Pinpoint the cell where the given text exists, returning its (x, y) midpoint coordinate. 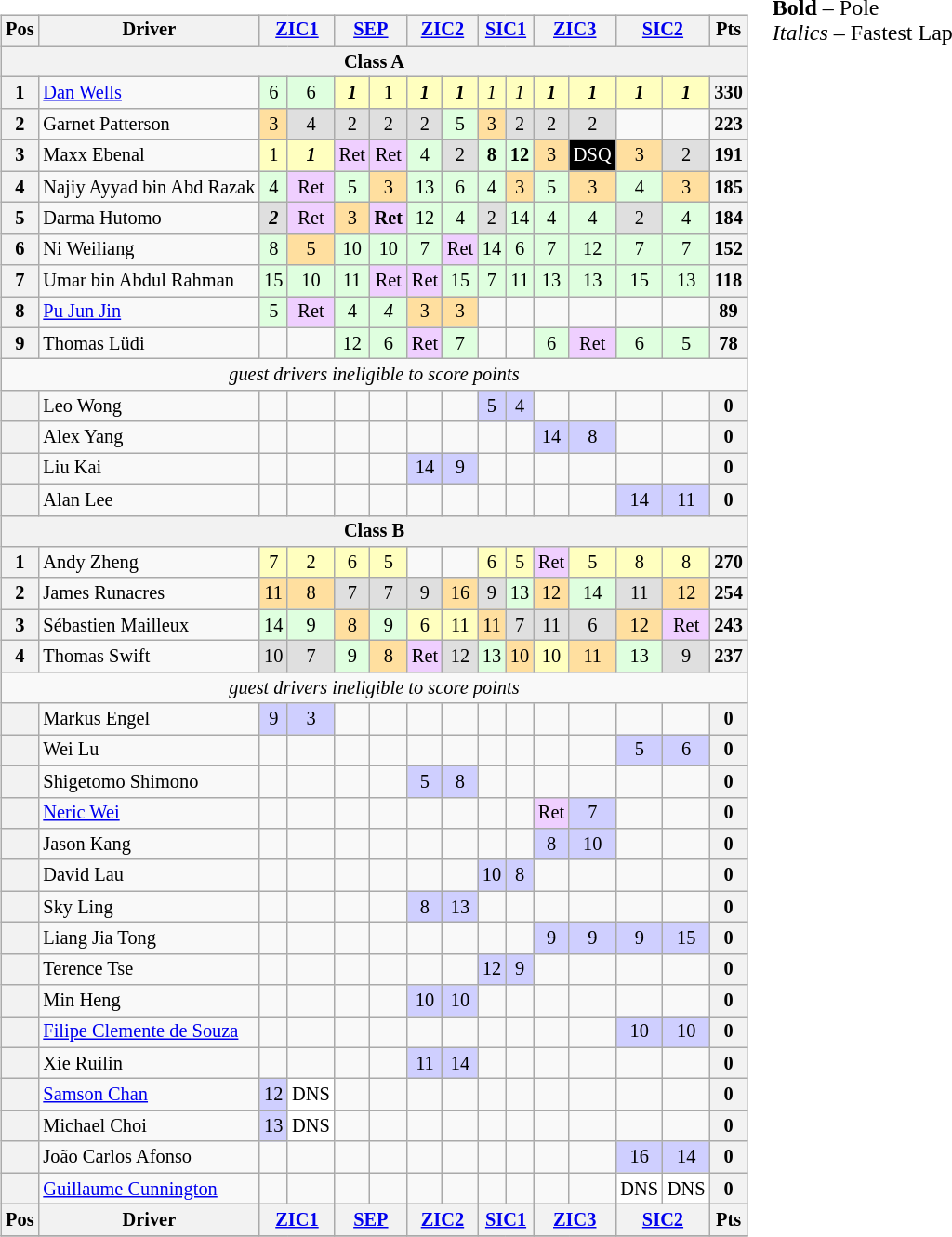
Class A (374, 61)
Pu Jun Jin (149, 313)
254 (728, 593)
Thomas Lüdi (149, 343)
Class B (374, 531)
Liu Kai (149, 469)
243 (728, 625)
270 (728, 563)
Ni Weiliang (149, 249)
James Runacres (149, 593)
Maxx Ebenal (149, 155)
Dan Wells (149, 93)
78 (728, 343)
Samson Chan (149, 1095)
Sky Ling (149, 907)
João Carlos Afonso (149, 1157)
Leo Wong (149, 406)
118 (728, 281)
223 (728, 125)
330 (728, 93)
Garnet Patterson (149, 125)
185 (728, 187)
191 (728, 155)
Liang Jia Tong (149, 938)
Shigetomo Shimono (149, 781)
Thomas Swift (149, 657)
Darma Hutomo (149, 219)
Alex Yang (149, 437)
Michael Choi (149, 1126)
Umar bin Abdul Rahman (149, 281)
152 (728, 249)
237 (728, 657)
Min Heng (149, 1001)
Neric Wei (149, 813)
89 (728, 313)
Guillaume Cunnington (149, 1189)
184 (728, 219)
Markus Engel (149, 719)
Filipe Clemente de Souza (149, 1032)
Jason Kang (149, 845)
Wei Lu (149, 751)
Xie Ruilin (149, 1063)
Alan Lee (149, 499)
Sébastien Mailleux (149, 625)
Terence Tse (149, 969)
DSQ (592, 155)
Najiy Ayyad bin Abd Razak (149, 187)
David Lau (149, 875)
Andy Zheng (149, 563)
